Locate the cell with the specified text and output its (x, y) center coordinate. 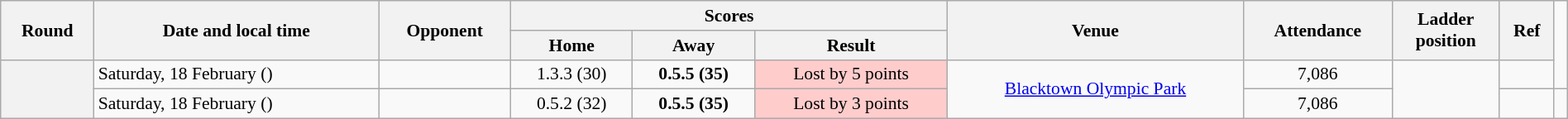
Venue (1096, 30)
Date and local time (237, 30)
1.3.3 (30) (571, 74)
Lost by 3 points (850, 104)
0.5.2 (32) (571, 104)
Lost by 5 points (850, 74)
Scores (729, 16)
Ladderposition (1446, 30)
Home (571, 45)
Ref (1527, 30)
Blacktown Olympic Park (1096, 89)
Result (850, 45)
Round (48, 30)
Attendance (1317, 30)
Away (693, 45)
Opponent (445, 30)
